Return (x, y) of the center of cell containing provided text 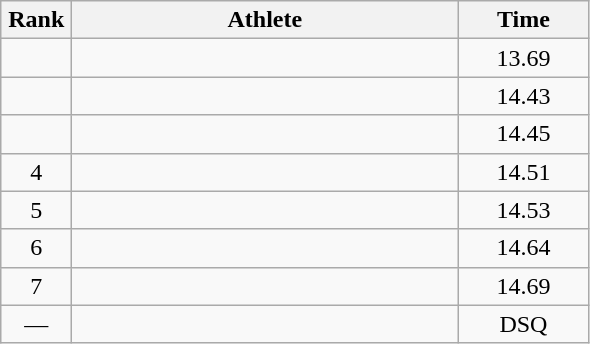
4 (36, 172)
Rank (36, 20)
14.51 (524, 172)
Athlete (265, 20)
14.53 (524, 210)
— (36, 324)
6 (36, 248)
7 (36, 286)
DSQ (524, 324)
14.64 (524, 248)
14.43 (524, 96)
14.45 (524, 134)
5 (36, 210)
13.69 (524, 58)
14.69 (524, 286)
Time (524, 20)
